Output the [x, y] coordinate of the center of the cell containing the given text.  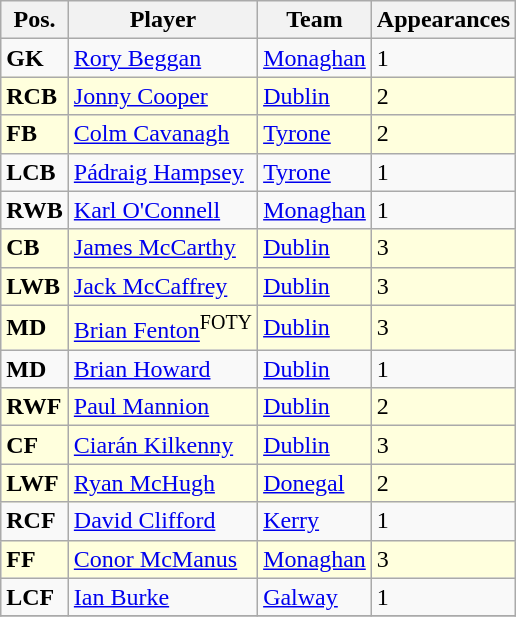
LWB [35, 286]
Galway [315, 597]
Colm Cavanagh [162, 134]
RCB [35, 96]
Appearances [443, 20]
Karl O'Connell [162, 210]
Jack McCaffrey [162, 286]
LWF [35, 483]
Brian FentonFOTY [162, 328]
Team [315, 20]
Rory Beggan [162, 58]
Ciarán Kilkenny [162, 445]
Pos. [35, 20]
RCF [35, 521]
Kerry [315, 521]
GK [35, 58]
CF [35, 445]
FB [35, 134]
James McCarthy [162, 248]
Donegal [315, 483]
Player [162, 20]
Paul Mannion [162, 407]
RWB [35, 210]
CB [35, 248]
Conor McManus [162, 559]
Pádraig Hampsey [162, 172]
FF [35, 559]
David Clifford [162, 521]
LCF [35, 597]
LCB [35, 172]
RWF [35, 407]
Ian Burke [162, 597]
Jonny Cooper [162, 96]
Brian Howard [162, 369]
Ryan McHugh [162, 483]
